Find where the given text appears and provide that cell's center as (X, Y) coordinate. 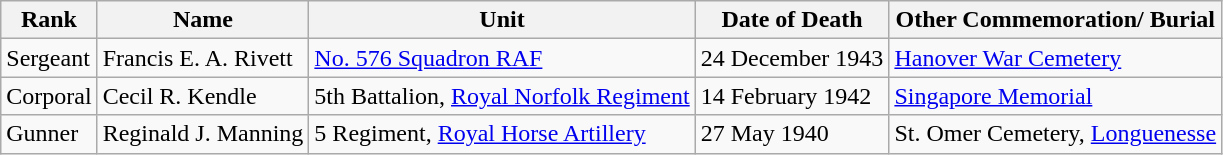
St. Omer Cemetery, Longuenesse (1056, 134)
24 December 1943 (792, 58)
Date of Death (792, 20)
Corporal (49, 96)
Hanover War Cemetery (1056, 58)
Sergeant (49, 58)
Gunner (49, 134)
27 May 1940 (792, 134)
Reginald J. Manning (203, 134)
Cecil R. Kendle (203, 96)
Francis E. A. Rivett (203, 58)
5th Battalion, Royal Norfolk Regiment (502, 96)
No. 576 Squadron RAF (502, 58)
Unit (502, 20)
14 February 1942 (792, 96)
Name (203, 20)
Rank (49, 20)
Other Commemoration/ Burial (1056, 20)
5 Regiment, Royal Horse Artillery (502, 134)
Singapore Memorial (1056, 96)
